Extract the [X, Y] coordinate from the center of the cell holding the provided text.  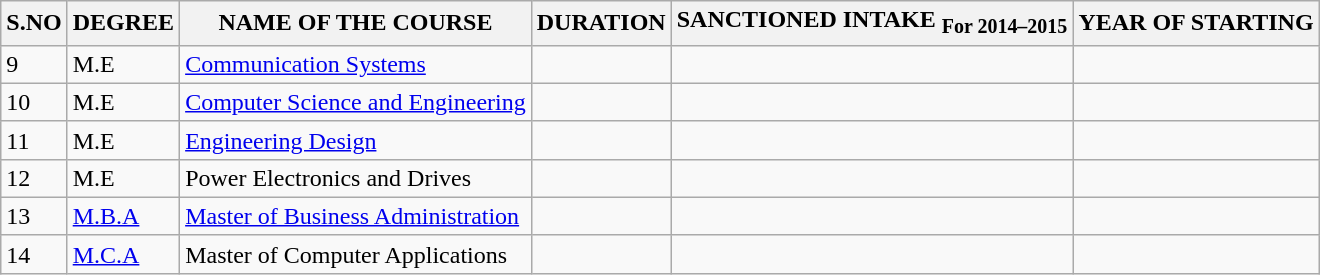
10 [34, 102]
11 [34, 140]
Computer Science and Engineering [356, 102]
S.NO [34, 23]
9 [34, 64]
M.C.A [123, 254]
Master of Business Administration [356, 216]
SANCTIONED INTAKE For 2014–2015 [872, 23]
DURATION [601, 23]
14 [34, 254]
13 [34, 216]
YEAR OF STARTING [1196, 23]
NAME OF THE COURSE [356, 23]
DEGREE [123, 23]
M.B.A [123, 216]
12 [34, 178]
Master of Computer Applications [356, 254]
Engineering Design [356, 140]
Communication Systems [356, 64]
Power Electronics and Drives [356, 178]
